Pinpoint the cell where the given text exists, returning its (X, Y) midpoint coordinate. 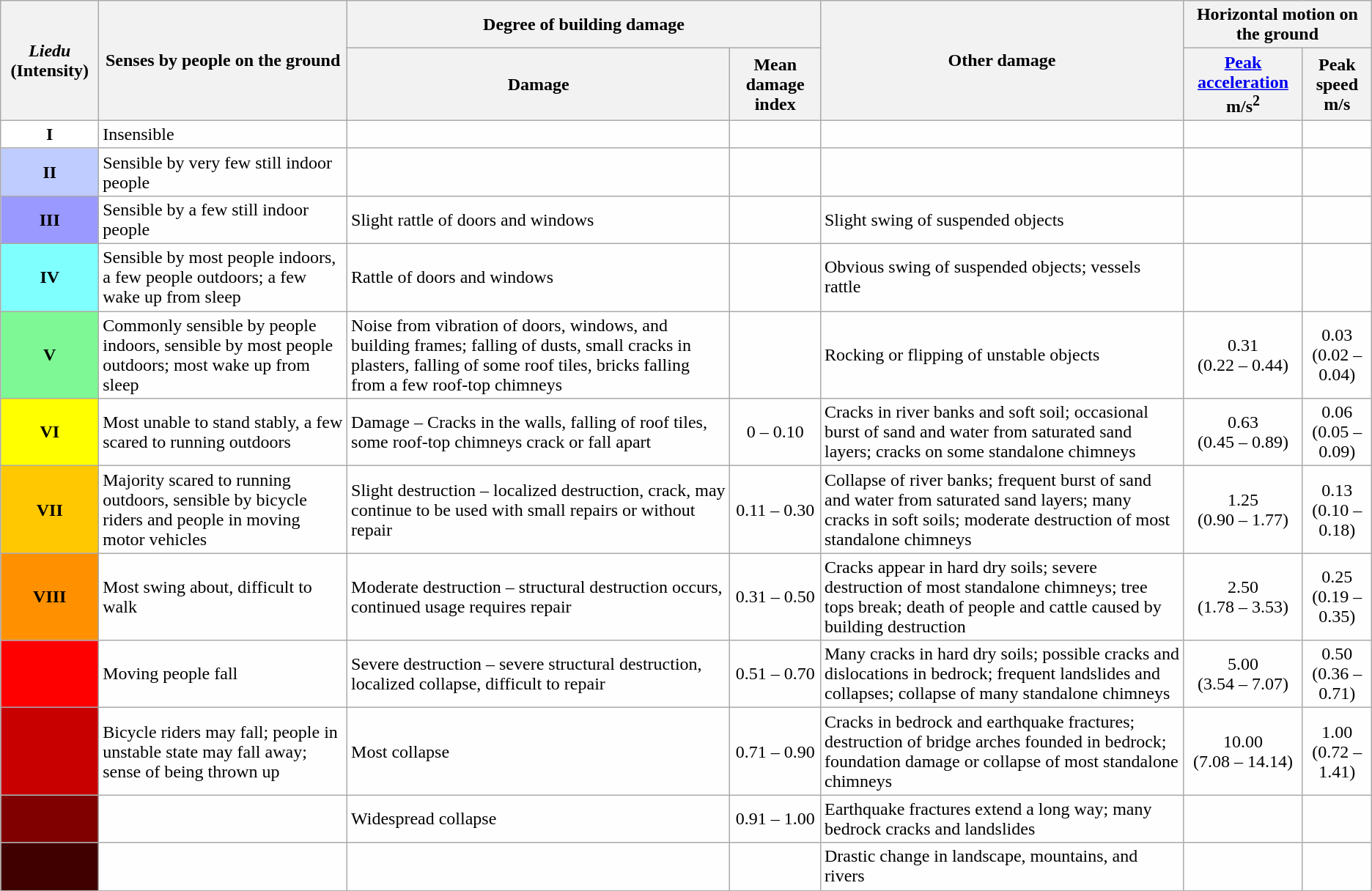
Most collapse (539, 752)
0 – 0.10 (775, 432)
Earthquake fractures extend a long way; many bedrock cracks and landslides (1001, 819)
Slight destruction – localized destruction, crack, may continue to be used with small repairs or without repair (539, 510)
Peak speed m/s (1337, 85)
Senses by people on the ground (223, 61)
Insensible (223, 134)
I (50, 134)
IV (50, 278)
Moving people fall (223, 674)
Majority scared to running outdoors, sensible by bicycle riders and people in moving motor vehicles (223, 510)
Commonly sensible by people indoors, sensible by most people outdoors; most wake up from sleep (223, 355)
1.25(0.90 – 1.77) (1243, 510)
Other damage (1001, 61)
Damage – Cracks in the walls, falling of roof tiles, some roof-top chimneys crack or fall apart (539, 432)
Moderate destruction – structural destruction occurs, continued usage requires repair (539, 596)
0.06(0.05 – 0.09) (1337, 432)
0.71 – 0.90 (775, 752)
Sensible by a few still indoor people (223, 220)
Sensible by very few still indoor people (223, 171)
1.00(0.72 – 1.41) (1337, 752)
Slight swing of suspended objects (1001, 220)
0.31 – 0.50 (775, 596)
Cracks in river banks and soft soil; occasional burst of sand and water from saturated sand layers; cracks on some standalone chimneys (1001, 432)
VI (50, 432)
0.31(0.22 – 0.44) (1243, 355)
0.91 – 1.00 (775, 819)
Peak acceleration m/s2 (1243, 85)
Bicycle riders may fall; people in unstable state may fall away; sense of being thrown up (223, 752)
Rattle of doors and windows (539, 278)
V (50, 355)
0.63(0.45 – 0.89) (1243, 432)
Widespread collapse (539, 819)
Horizontal motion on the ground (1278, 25)
II (50, 171)
Drastic change in landscape, mountains, and rivers (1001, 866)
0.13(0.10 – 0.18) (1337, 510)
VIII (50, 596)
0.25(0.19 – 0.35) (1337, 596)
Rocking or flipping of unstable objects (1001, 355)
Damage (539, 85)
Obvious swing of suspended objects; vessels rattle (1001, 278)
III (50, 220)
Liedu (Intensity) (50, 61)
Severe destruction – severe structural destruction, localized collapse, difficult to repair (539, 674)
Sensible by most people indoors, a few people outdoors; a few wake up from sleep (223, 278)
Slight rattle of doors and windows (539, 220)
0.11 – 0.30 (775, 510)
Degree of building damage (584, 25)
0.03(0.02 – 0.04) (1337, 355)
5.00(3.54 – 7.07) (1243, 674)
2.50(1.78 – 3.53) (1243, 596)
Most unable to stand stably, a few scared to running outdoors (223, 432)
0.50(0.36 – 0.71) (1337, 674)
10.00(7.08 – 14.14) (1243, 752)
Most swing about, difficult to walk (223, 596)
VII (50, 510)
Many cracks in hard dry soils; possible cracks and dislocations in bedrock; frequent landslides and collapses; collapse of many standalone chimneys (1001, 674)
Mean damage index (775, 85)
0.51 – 0.70 (775, 674)
